Identify which cell holds the provided text, then report its [x, y] central coordinate. 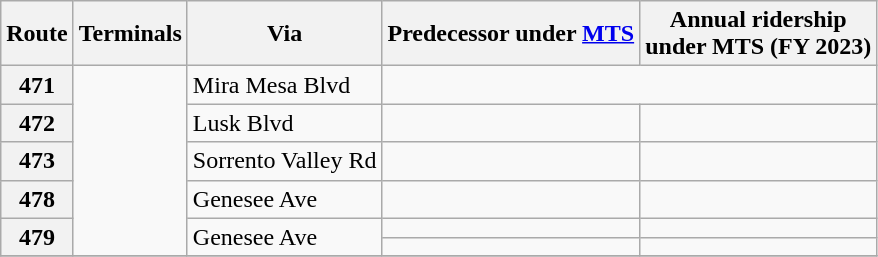
479 [37, 237]
Annual ridership under MTS (FY 2023) [758, 34]
472 [37, 123]
473 [37, 161]
Terminals [130, 34]
Lusk Blvd [284, 123]
Route [37, 34]
478 [37, 199]
Predecessor under MTS [511, 34]
Sorrento Valley Rd [284, 161]
471 [37, 85]
Mira Mesa Blvd [284, 85]
Via [284, 34]
